Output the [x, y] coordinate of the center of the cell containing the given text.  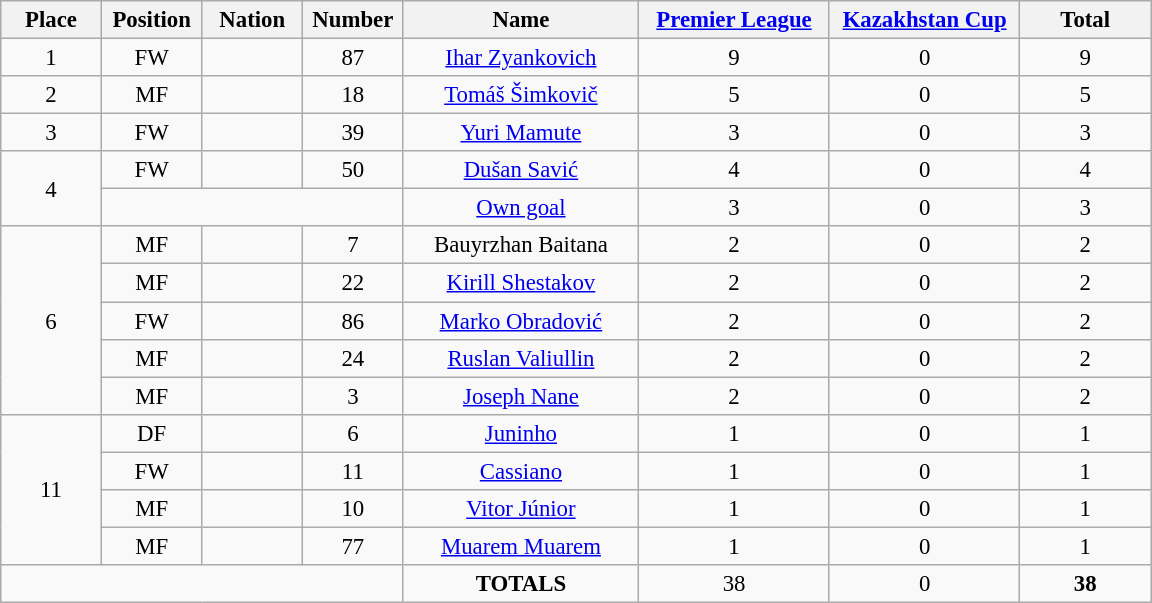
Marko Obradović [521, 321]
Vitor Júnior [521, 509]
Total [1086, 20]
Bauyrzhan Baitana [521, 245]
22 [354, 283]
Kirill Shestakov [521, 283]
Muarem Muarem [521, 546]
Joseph Nane [521, 396]
7 [354, 245]
Ihar Zyankovich [521, 58]
18 [354, 95]
24 [354, 358]
Juninho [521, 433]
Name [521, 20]
86 [354, 321]
Ruslan Valiullin [521, 358]
Number [354, 20]
Premier League [734, 20]
87 [354, 58]
Kazakhstan Cup [924, 20]
Position [152, 20]
10 [354, 509]
39 [354, 133]
Dušan Savić [521, 170]
Place [52, 20]
Tomáš Šimkovič [521, 95]
Nation [252, 20]
Own goal [521, 208]
Cassiano [521, 471]
Yuri Mamute [521, 133]
50 [354, 170]
DF [152, 433]
77 [354, 546]
TOTALS [521, 584]
